Identify which cell holds the provided text, then report its [x, y] central coordinate. 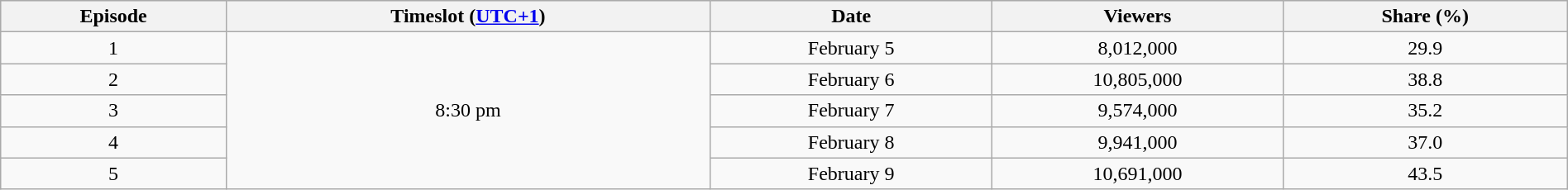
35.2 [1425, 111]
February 5 [850, 48]
37.0 [1425, 142]
43.5 [1425, 173]
February 7 [850, 111]
8,012,000 [1138, 48]
9,574,000 [1138, 111]
February 9 [850, 173]
February 6 [850, 79]
4 [114, 142]
9,941,000 [1138, 142]
10,805,000 [1138, 79]
Date [850, 17]
Viewers [1138, 17]
3 [114, 111]
10,691,000 [1138, 173]
Share (%) [1425, 17]
29.9 [1425, 48]
Timeslot (UTC+1) [468, 17]
5 [114, 173]
1 [114, 48]
February 8 [850, 142]
8:30 pm [468, 111]
Episode [114, 17]
38.8 [1425, 79]
2 [114, 79]
